Identify which cell holds the provided text, then report its (x, y) central coordinate. 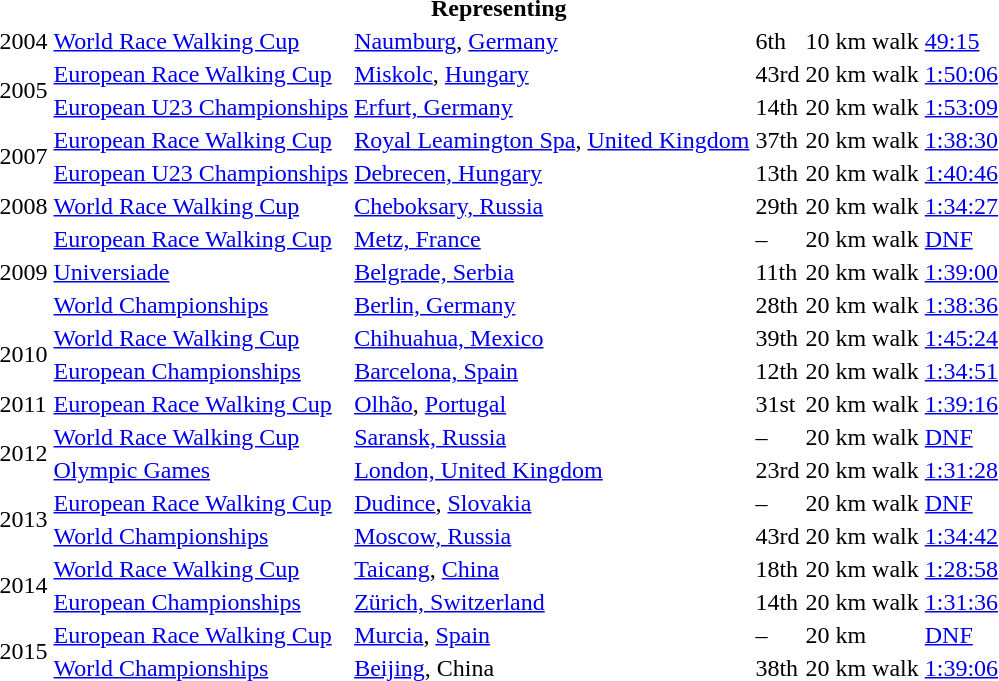
Taicang, China (552, 569)
1:40:46 (961, 173)
Olympic Games (201, 470)
1:38:30 (961, 140)
Saransk, Russia (552, 437)
Murcia, Spain (552, 635)
Moscow, Russia (552, 536)
18th (778, 569)
13th (778, 173)
Barcelona, Spain (552, 371)
12th (778, 371)
1:38:36 (961, 305)
Chihuahua, Mexico (552, 338)
Naumburg, Germany (552, 41)
Debrecen, Hungary (552, 173)
Erfurt, Germany (552, 107)
23rd (778, 470)
Metz, France (552, 239)
Berlin, Germany (552, 305)
1:39:16 (961, 404)
1:28:58 (961, 569)
London, United Kingdom (552, 470)
1:53:09 (961, 107)
1:31:28 (961, 470)
1:50:06 (961, 74)
11th (778, 272)
Miskolc, Hungary (552, 74)
1:45:24 (961, 338)
29th (778, 206)
1:34:27 (961, 206)
10 km walk (862, 41)
Olhão, Portugal (552, 404)
1:34:51 (961, 371)
20 km (862, 635)
Belgrade, Serbia (552, 272)
28th (778, 305)
49:15 (961, 41)
1:34:42 (961, 536)
39th (778, 338)
6th (778, 41)
Universiade (201, 272)
1:31:36 (961, 602)
37th (778, 140)
1:39:00 (961, 272)
Zürich, Switzerland (552, 602)
31st (778, 404)
Dudince, Slovakia (552, 503)
Cheboksary, Russia (552, 206)
Royal Leamington Spa, United Kingdom (552, 140)
